For the text-containing cell, return its midpoint in [x, y] coordinate format. 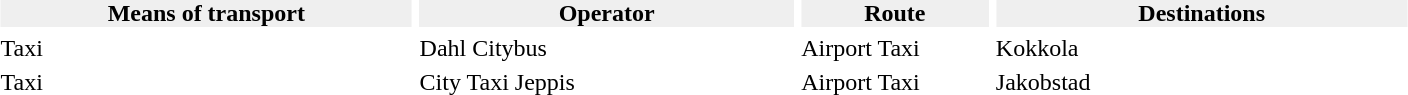
Taxi [206, 48]
Route [894, 14]
Means of transport [206, 14]
Destinations [1202, 14]
Operator [607, 14]
Dahl Citybus [607, 48]
Kokkola [1202, 48]
Airport Taxi [894, 48]
